Return [x, y] of the center of cell containing provided text 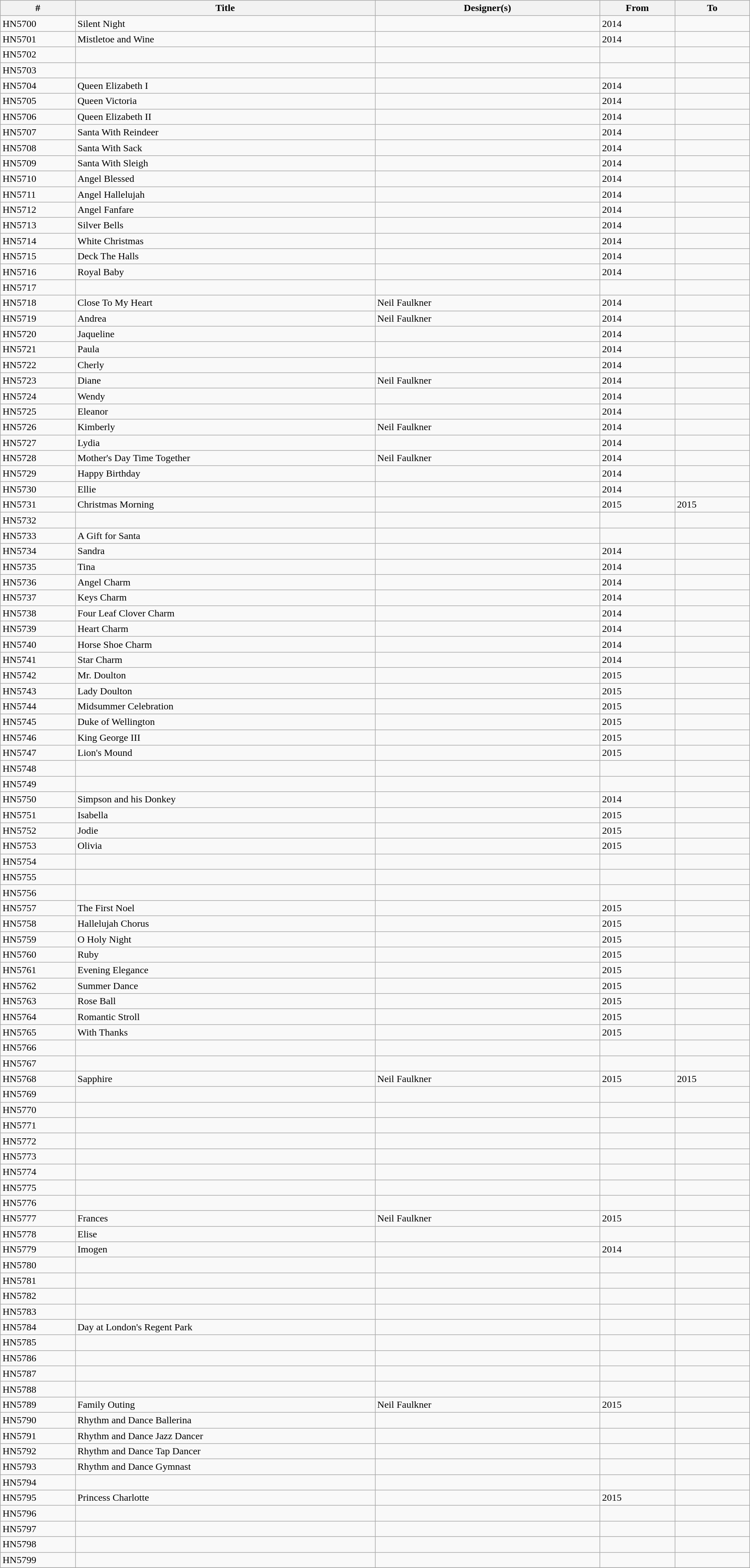
Title [225, 8]
HN5748 [38, 769]
HN5745 [38, 722]
Rhythm and Dance Tap Dancer [225, 1451]
Four Leaf Clover Charm [225, 613]
King George III [225, 738]
Queen Victoria [225, 101]
HN5701 [38, 39]
HN5749 [38, 784]
HN5709 [38, 163]
HN5796 [38, 1513]
Lydia [225, 442]
From [637, 8]
HN5750 [38, 799]
HN5732 [38, 520]
HN5770 [38, 1110]
Paula [225, 349]
Kimberly [225, 427]
HN5742 [38, 675]
HN5773 [38, 1156]
Family Outing [225, 1405]
Close To My Heart [225, 303]
HN5721 [38, 349]
HN5791 [38, 1435]
HN5787 [38, 1374]
HN5767 [38, 1063]
Rhythm and Dance Ballerina [225, 1420]
HN5712 [38, 210]
HN5784 [38, 1327]
HN5776 [38, 1203]
Simpson and his Donkey [225, 799]
Lady Doulton [225, 691]
With Thanks [225, 1032]
Horse Shoe Charm [225, 644]
HN5758 [38, 923]
HN5751 [38, 815]
HN5790 [38, 1420]
Designer(s) [488, 8]
HN5717 [38, 287]
HN5737 [38, 598]
Angel Charm [225, 582]
HN5780 [38, 1265]
HN5799 [38, 1560]
HN5705 [38, 101]
Day at London's Regent Park [225, 1327]
A Gift for Santa [225, 536]
Rose Ball [225, 1001]
Isabella [225, 815]
HN5706 [38, 117]
Silver Bells [225, 225]
HN5756 [38, 892]
HN5703 [38, 70]
Santa With Sack [225, 148]
Star Charm [225, 660]
Sapphire [225, 1079]
Elise [225, 1234]
HN5797 [38, 1529]
HN5782 [38, 1296]
HN5726 [38, 427]
HN5736 [38, 582]
Angel Blessed [225, 179]
HN5763 [38, 1001]
HN5778 [38, 1234]
Christmas Morning [225, 505]
HN5757 [38, 908]
Mother's Day Time Together [225, 458]
Diane [225, 380]
HN5740 [38, 644]
HN5731 [38, 505]
HN5724 [38, 396]
Cherly [225, 365]
HN5793 [38, 1467]
Queen Elizabeth I [225, 86]
HN5723 [38, 380]
HN5747 [38, 753]
Wendy [225, 396]
HN5779 [38, 1250]
White Christmas [225, 241]
Evening Elegance [225, 970]
Romantic Stroll [225, 1017]
HN5762 [38, 986]
HN5774 [38, 1172]
HN5738 [38, 613]
Lion's Mound [225, 753]
Rhythm and Dance Gymnast [225, 1467]
HN5720 [38, 334]
HN5704 [38, 86]
HN5735 [38, 567]
Jaqueline [225, 334]
HN5785 [38, 1343]
HN5772 [38, 1141]
Tina [225, 567]
Olivia [225, 846]
Heart Charm [225, 629]
Happy Birthday [225, 474]
# [38, 8]
HN5798 [38, 1544]
HN5766 [38, 1048]
HN5716 [38, 272]
Ruby [225, 955]
O Holy Night [225, 939]
Midsummer Celebration [225, 707]
HN5711 [38, 194]
Queen Elizabeth II [225, 117]
HN5771 [38, 1125]
HN5777 [38, 1219]
HN5715 [38, 256]
HN5788 [38, 1389]
Angel Hallelujah [225, 194]
HN5746 [38, 738]
Santa With Reindeer [225, 132]
HN5761 [38, 970]
Angel Fanfare [225, 210]
HN5718 [38, 303]
Andrea [225, 318]
HN5783 [38, 1312]
HN5754 [38, 861]
Jodie [225, 830]
HN5729 [38, 474]
HN5775 [38, 1188]
HN5760 [38, 955]
Silent Night [225, 24]
HN5744 [38, 707]
HN5700 [38, 24]
To [712, 8]
Keys Charm [225, 598]
Santa With Sleigh [225, 163]
Rhythm and Dance Jazz Dancer [225, 1435]
HN5795 [38, 1498]
HN5710 [38, 179]
Summer Dance [225, 986]
Deck The Halls [225, 256]
HN5789 [38, 1405]
Hallelujah Chorus [225, 923]
Ellie [225, 489]
Eleanor [225, 411]
Frances [225, 1219]
HN5764 [38, 1017]
HN5792 [38, 1451]
HN5707 [38, 132]
HN5752 [38, 830]
HN5786 [38, 1358]
Mr. Doulton [225, 675]
HN5734 [38, 551]
HN5739 [38, 629]
HN5719 [38, 318]
HN5702 [38, 55]
HN5741 [38, 660]
HN5769 [38, 1094]
HN5768 [38, 1079]
Mistletoe and Wine [225, 39]
HN5759 [38, 939]
Royal Baby [225, 272]
HN5714 [38, 241]
Duke of Wellington [225, 722]
HN5728 [38, 458]
HN5753 [38, 846]
HN5755 [38, 877]
HN5722 [38, 365]
HN5713 [38, 225]
The First Noel [225, 908]
HN5725 [38, 411]
HN5794 [38, 1482]
Imogen [225, 1250]
HN5733 [38, 536]
HN5743 [38, 691]
Princess Charlotte [225, 1498]
HN5781 [38, 1281]
Sandra [225, 551]
HN5730 [38, 489]
HN5765 [38, 1032]
HN5708 [38, 148]
HN5727 [38, 442]
